Detect which cell encompasses the target text, then output its (X, Y) center coordinate. 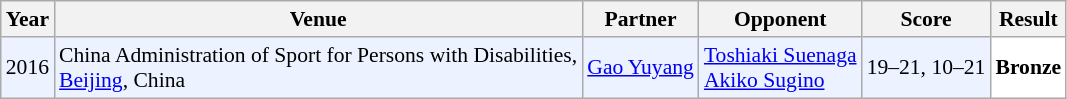
2016 (28, 68)
19–21, 10–21 (926, 68)
Score (926, 19)
Bronze (1028, 68)
Year (28, 19)
Toshiaki Suenaga Akiko Sugino (780, 68)
Gao Yuyang (640, 68)
Partner (640, 19)
China Administration of Sport for Persons with Disabilities,Beijing, China (318, 68)
Result (1028, 19)
Venue (318, 19)
Opponent (780, 19)
